From the cell containing the given text, extract its center point as (x, y) coordinate. 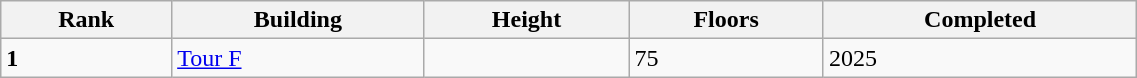
Tour F (298, 58)
1 (86, 58)
Rank (86, 20)
2025 (980, 58)
75 (726, 58)
Completed (980, 20)
Floors (726, 20)
Building (298, 20)
Height (526, 20)
